Detect which cell encompasses the target text, then output its [x, y] center coordinate. 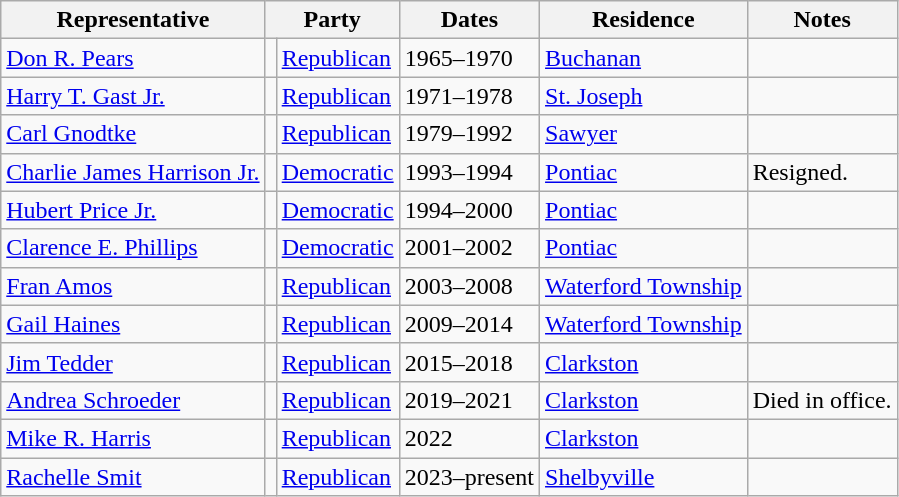
2023–present [469, 477]
1994–2000 [469, 210]
Don R. Pears [133, 58]
Representative [133, 20]
St. Joseph [644, 96]
Hubert Price Jr. [133, 210]
1993–1994 [469, 172]
Shelbyville [644, 477]
Buchanan [644, 58]
2022 [469, 438]
Mike R. Harris [133, 438]
Gail Haines [133, 324]
Andrea Schroeder [133, 400]
2001–2002 [469, 248]
Charlie James Harrison Jr. [133, 172]
Residence [644, 20]
Notes [822, 20]
1965–1970 [469, 58]
Harry T. Gast Jr. [133, 96]
Dates [469, 20]
Clarence E. Phillips [133, 248]
2003–2008 [469, 286]
Resigned. [822, 172]
2015–2018 [469, 362]
2019–2021 [469, 400]
Party [332, 20]
1979–1992 [469, 134]
Sawyer [644, 134]
Carl Gnodtke [133, 134]
Died in office. [822, 400]
Fran Amos [133, 286]
1971–1978 [469, 96]
Rachelle Smit [133, 477]
Jim Tedder [133, 362]
2009–2014 [469, 324]
